Find where the given text appears and provide that cell's center as [X, Y] coordinate. 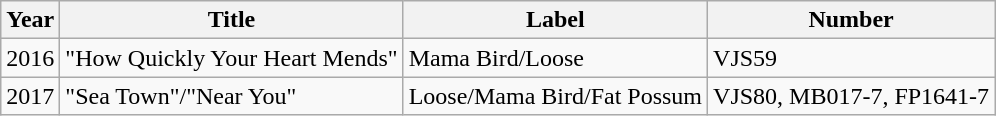
Mama Bird/Loose [555, 58]
"Sea Town"/"Near You" [232, 96]
Title [232, 20]
Year [30, 20]
VJS80, MB017-7, FP1641-7 [852, 96]
Number [852, 20]
Loose/Mama Bird/Fat Possum [555, 96]
Label [555, 20]
VJS59 [852, 58]
2017 [30, 96]
"How Quickly Your Heart Mends" [232, 58]
2016 [30, 58]
